Find where the given text appears and provide that cell's center as (X, Y) coordinate. 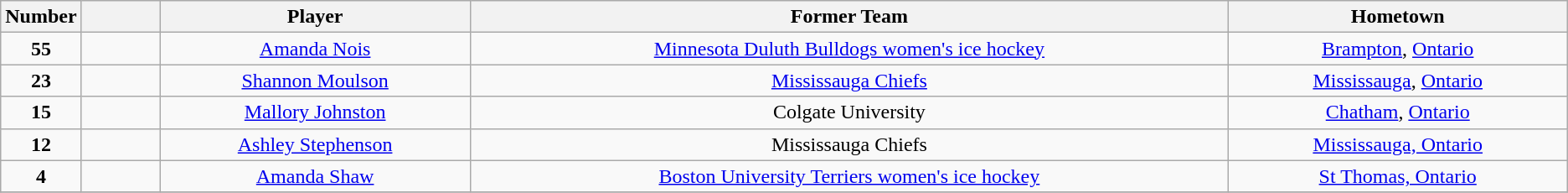
Colgate University (849, 112)
Amanda Shaw (315, 176)
Mallory Johnston (315, 112)
Former Team (849, 17)
Hometown (1397, 17)
15 (41, 112)
Player (315, 17)
Boston University Terriers women's ice hockey (849, 176)
23 (41, 81)
St Thomas, Ontario (1397, 176)
55 (41, 49)
Minnesota Duluth Bulldogs women's ice hockey (849, 49)
Chatham, Ontario (1397, 112)
12 (41, 144)
4 (41, 176)
Shannon Moulson (315, 81)
Brampton, Ontario (1397, 49)
Ashley Stephenson (315, 144)
Number (41, 17)
Amanda Nois (315, 49)
